Provide the (x, y) coordinate of the cell's center where the given text is located.  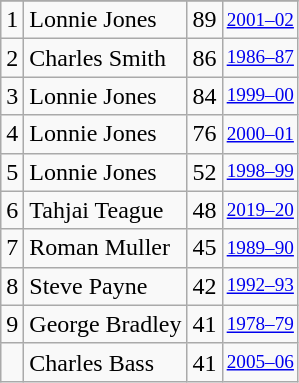
2005–06 (260, 362)
45 (204, 248)
1 (12, 20)
52 (204, 172)
Roman Muller (106, 248)
5 (12, 172)
Charles Bass (106, 362)
8 (12, 286)
6 (12, 210)
2001–02 (260, 20)
1978–79 (260, 324)
76 (204, 134)
2019–20 (260, 210)
4 (12, 134)
1998–99 (260, 172)
48 (204, 210)
Charles Smith (106, 58)
1986–87 (260, 58)
2000–01 (260, 134)
86 (204, 58)
1992–93 (260, 286)
7 (12, 248)
3 (12, 96)
84 (204, 96)
9 (12, 324)
Tahjai Teague (106, 210)
89 (204, 20)
1989–90 (260, 248)
George Bradley (106, 324)
1999–00 (260, 96)
2 (12, 58)
Steve Payne (106, 286)
42 (204, 286)
